Locate the cell with the specified text and output its [x, y] center coordinate. 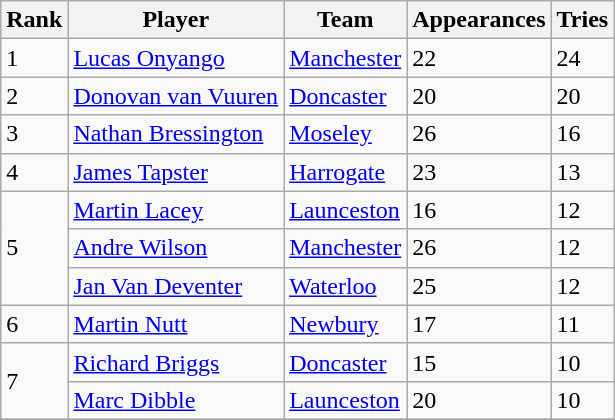
Lucas Onyango [176, 58]
11 [582, 324]
Marc Dibble [176, 400]
23 [479, 172]
6 [34, 324]
Martin Lacey [176, 210]
Newbury [346, 324]
5 [34, 248]
4 [34, 172]
25 [479, 286]
Player [176, 20]
3 [34, 134]
Appearances [479, 20]
Jan Van Deventer [176, 286]
James Tapster [176, 172]
7 [34, 381]
Rank [34, 20]
Harrogate [346, 172]
Tries [582, 20]
1 [34, 58]
15 [479, 362]
Martin Nutt [176, 324]
Andre Wilson [176, 248]
Waterloo [346, 286]
17 [479, 324]
Nathan Bressington [176, 134]
Team [346, 20]
13 [582, 172]
24 [582, 58]
Richard Briggs [176, 362]
22 [479, 58]
2 [34, 96]
Moseley [346, 134]
Donovan van Vuuren [176, 96]
